Determine the [X, Y] coordinate at the center of the cell enclosing the given text.  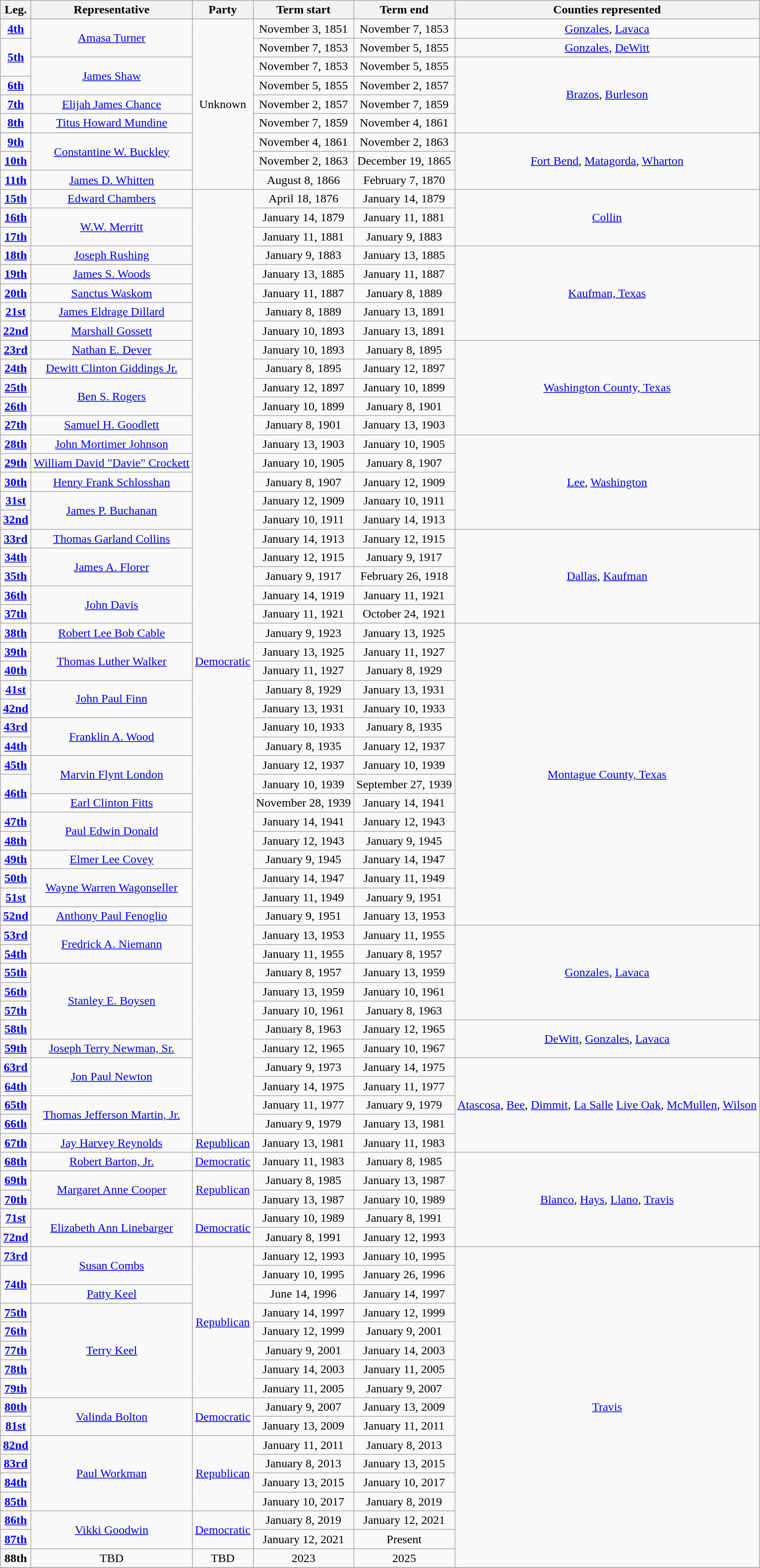
42nd [16, 708]
35th [16, 576]
Leg. [16, 10]
77th [16, 1350]
Gonzales, DeWitt [607, 48]
47th [16, 821]
Robert Lee Bob Cable [112, 633]
February 7, 1870 [404, 180]
November 3, 1851 [303, 29]
31st [16, 501]
85th [16, 1502]
65th [16, 1105]
W.W. Merritt [112, 227]
Unknown [222, 104]
January 26, 1996 [404, 1275]
Atascosa, Bee, Dimmit, La Salle Live Oak, McMullen, Wilson [607, 1105]
2023 [303, 1558]
26th [16, 406]
36th [16, 595]
51st [16, 897]
86th [16, 1520]
30th [16, 482]
55th [16, 973]
February 26, 1918 [404, 576]
21st [16, 312]
Elijah James Chance [112, 104]
44th [16, 746]
33rd [16, 538]
Henry Frank Schlosshan [112, 482]
74th [16, 1284]
Term end [404, 10]
William David "Davie" Crockett [112, 463]
October 24, 1921 [404, 614]
Terry Keel [112, 1350]
John Davis [112, 605]
Travis [607, 1407]
79th [16, 1388]
James D. Whitten [112, 180]
8th [16, 123]
James Shaw [112, 76]
Sanctus Waskom [112, 293]
76th [16, 1331]
Constantine W. Buckley [112, 151]
Elmer Lee Covey [112, 860]
45th [16, 765]
66th [16, 1124]
November 28, 1939 [303, 803]
7th [16, 104]
68th [16, 1162]
September 27, 1939 [404, 784]
43rd [16, 727]
James A. Florer [112, 567]
75th [16, 1313]
54th [16, 954]
16th [16, 217]
Vikki Goodwin [112, 1530]
83rd [16, 1464]
17th [16, 237]
Thomas Garland Collins [112, 538]
71st [16, 1218]
Fredrick A. Niemann [112, 944]
25th [16, 387]
Nathan E. Dever [112, 350]
Counties represented [607, 10]
Washington County, Texas [607, 387]
December 19, 1865 [404, 161]
John Mortimer Johnson [112, 444]
January 9, 1923 [303, 633]
Blanco, Hays, Llano, Travis [607, 1199]
15th [16, 198]
January 9, 1973 [303, 1067]
Brazos, Burleson [607, 95]
Susan Combs [112, 1265]
88th [16, 1558]
Patty Keel [112, 1294]
6th [16, 85]
84th [16, 1483]
James P. Buchanan [112, 510]
52nd [16, 916]
11th [16, 180]
Robert Barton, Jr. [112, 1162]
20th [16, 293]
27th [16, 425]
Thomas Jefferson Martin, Jr. [112, 1114]
January 14, 1919 [303, 595]
41st [16, 690]
64th [16, 1086]
46th [16, 793]
Marshall Gossett [112, 331]
Collin [607, 217]
69th [16, 1181]
39th [16, 652]
72nd [16, 1237]
9th [16, 142]
Joseph Terry Newman, Sr. [112, 1048]
Jay Harvey Reynolds [112, 1142]
Ben S. Rogers [112, 397]
Elizabeth Ann Linebarger [112, 1228]
78th [16, 1369]
29th [16, 463]
50th [16, 878]
Montague County, Texas [607, 775]
Earl Clinton Fitts [112, 803]
23rd [16, 350]
June 14, 1996 [303, 1294]
32nd [16, 519]
Margaret Anne Cooper [112, 1190]
Joseph Rushing [112, 255]
87th [16, 1539]
70th [16, 1199]
80th [16, 1407]
Representative [112, 10]
38th [16, 633]
Lee, Washington [607, 482]
63rd [16, 1067]
56th [16, 992]
DeWitt, Gonzales, Lavaca [607, 1039]
James S. Woods [112, 274]
Present [404, 1539]
73rd [16, 1256]
Titus Howard Mundine [112, 123]
67th [16, 1142]
Amasa Turner [112, 38]
48th [16, 841]
53rd [16, 935]
22nd [16, 331]
January 10, 1967 [404, 1048]
28th [16, 444]
49th [16, 860]
Samuel H. Goodlett [112, 425]
19th [16, 274]
Edward Chambers [112, 198]
Franklin A. Wood [112, 737]
April 18, 1876 [303, 198]
Kaufman, Texas [607, 293]
18th [16, 255]
Stanley E. Boysen [112, 1001]
Paul Workman [112, 1473]
10th [16, 161]
James Eldrage Dillard [112, 312]
John Paul Finn [112, 699]
Valinda Bolton [112, 1416]
59th [16, 1048]
Anthony Paul Fenoglio [112, 916]
4th [16, 29]
Dewitt Clinton Giddings Jr. [112, 369]
24th [16, 369]
2025 [404, 1558]
57th [16, 1010]
Wayne Warren Wagonseller [112, 888]
Dallas, Kaufman [607, 576]
Fort Bend, Matagorda, Wharton [607, 161]
Paul Edwin Donald [112, 831]
August 8, 1866 [303, 180]
82nd [16, 1445]
5th [16, 57]
Marvin Flynt London [112, 774]
Jon Paul Newton [112, 1076]
Term start [303, 10]
Thomas Luther Walker [112, 661]
81st [16, 1426]
58th [16, 1029]
34th [16, 558]
40th [16, 671]
37th [16, 614]
Party [222, 10]
